From the cell containing the given text, extract its center point as [x, y] coordinate. 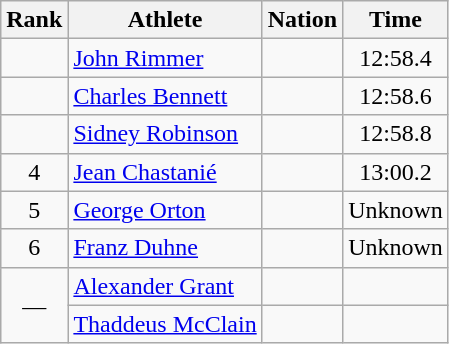
Nation [302, 20]
12:58.4 [396, 58]
13:00.2 [396, 172]
12:58.6 [396, 96]
12:58.8 [396, 134]
5 [34, 210]
Charles Bennett [165, 96]
Athlete [165, 20]
— [34, 305]
Rank [34, 20]
Time [396, 20]
4 [34, 172]
George Orton [165, 210]
John Rimmer [165, 58]
Thaddeus McClain [165, 324]
Jean Chastanié [165, 172]
Alexander Grant [165, 286]
6 [34, 248]
Sidney Robinson [165, 134]
Franz Duhne [165, 248]
